Capture the cell that displays the provided text and extract its (X, Y) central coordinate. 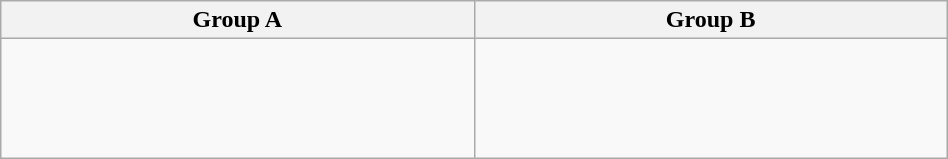
Group A (238, 20)
Group B (710, 20)
